Find where the given text appears and provide that cell's center as (X, Y) coordinate. 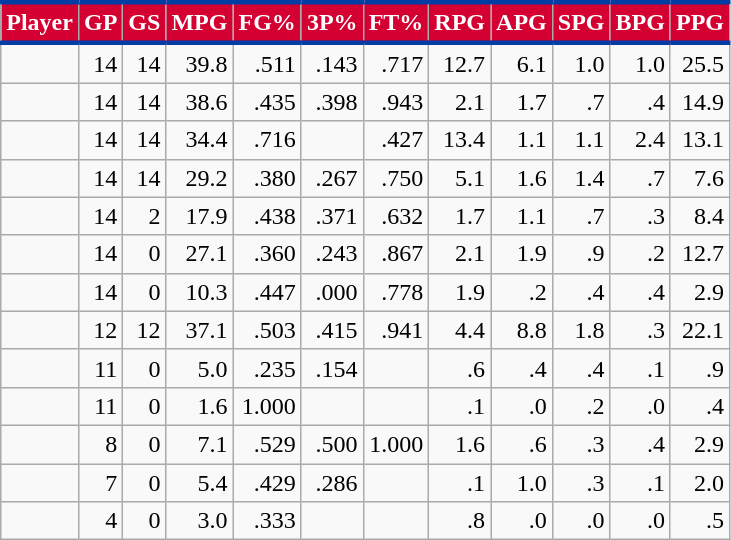
2.4 (640, 140)
Player (40, 22)
10.3 (200, 292)
.267 (332, 178)
PPG (700, 22)
FG% (267, 22)
.529 (267, 444)
13.4 (460, 140)
5.0 (200, 368)
FT% (396, 22)
GP (100, 22)
.398 (332, 102)
.5 (700, 521)
.435 (267, 102)
.438 (267, 216)
RPG (460, 22)
.360 (267, 254)
.778 (396, 292)
.235 (267, 368)
7 (100, 483)
27.1 (200, 254)
GS (144, 22)
7.1 (200, 444)
1.4 (581, 178)
29.2 (200, 178)
22.1 (700, 330)
3P% (332, 22)
8.4 (700, 216)
34.4 (200, 140)
.867 (396, 254)
.447 (267, 292)
2 (144, 216)
.429 (267, 483)
37.1 (200, 330)
MPG (200, 22)
3.0 (200, 521)
.380 (267, 178)
.243 (332, 254)
APG (522, 22)
5.1 (460, 178)
7.6 (700, 178)
.717 (396, 63)
.333 (267, 521)
.750 (396, 178)
.511 (267, 63)
14.9 (700, 102)
5.4 (200, 483)
BPG (640, 22)
.500 (332, 444)
8 (100, 444)
.371 (332, 216)
8.8 (522, 330)
25.5 (700, 63)
1.8 (581, 330)
2.0 (700, 483)
.154 (332, 368)
.503 (267, 330)
17.9 (200, 216)
4 (100, 521)
.143 (332, 63)
6.1 (522, 63)
13.1 (700, 140)
39.8 (200, 63)
.8 (460, 521)
.415 (332, 330)
.286 (332, 483)
4.4 (460, 330)
38.6 (200, 102)
.632 (396, 216)
SPG (581, 22)
.716 (267, 140)
.427 (396, 140)
.000 (332, 292)
.943 (396, 102)
.941 (396, 330)
